Identify which cell holds the provided text, then report its (X, Y) central coordinate. 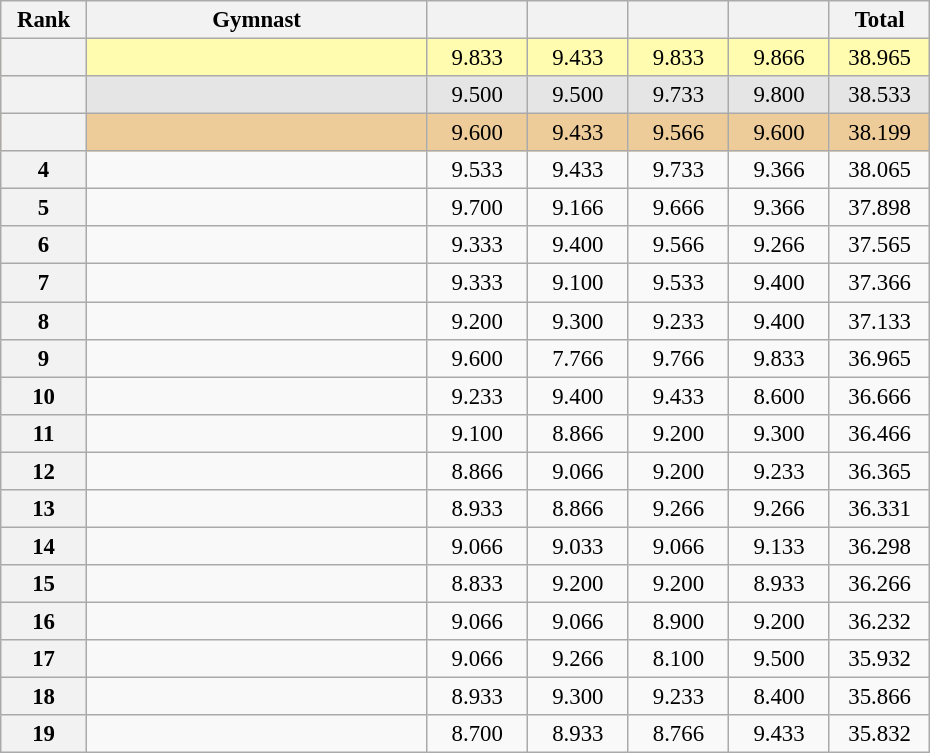
38.065 (880, 170)
10 (44, 396)
17 (44, 659)
9.866 (780, 58)
35.866 (880, 697)
37.565 (880, 245)
37.366 (880, 283)
11 (44, 433)
8.400 (780, 697)
36.331 (880, 509)
7 (44, 283)
14 (44, 546)
35.832 (880, 734)
9.666 (678, 208)
8.700 (478, 734)
12 (44, 471)
15 (44, 584)
9.133 (780, 546)
8.100 (678, 659)
36.666 (880, 396)
37.898 (880, 208)
9.766 (678, 358)
36.365 (880, 471)
8.600 (780, 396)
9.700 (478, 208)
Rank (44, 20)
38.199 (880, 133)
9.166 (578, 208)
36.232 (880, 621)
6 (44, 245)
5 (44, 208)
19 (44, 734)
16 (44, 621)
8.766 (678, 734)
9.033 (578, 546)
8.900 (678, 621)
4 (44, 170)
13 (44, 509)
38.533 (880, 95)
Gymnast (256, 20)
37.133 (880, 321)
9 (44, 358)
36.466 (880, 433)
8.833 (478, 584)
35.932 (880, 659)
36.298 (880, 546)
36.965 (880, 358)
7.766 (578, 358)
9.800 (780, 95)
8 (44, 321)
18 (44, 697)
Total (880, 20)
36.266 (880, 584)
38.965 (880, 58)
